Pinpoint the cell where the given text exists, returning its (x, y) midpoint coordinate. 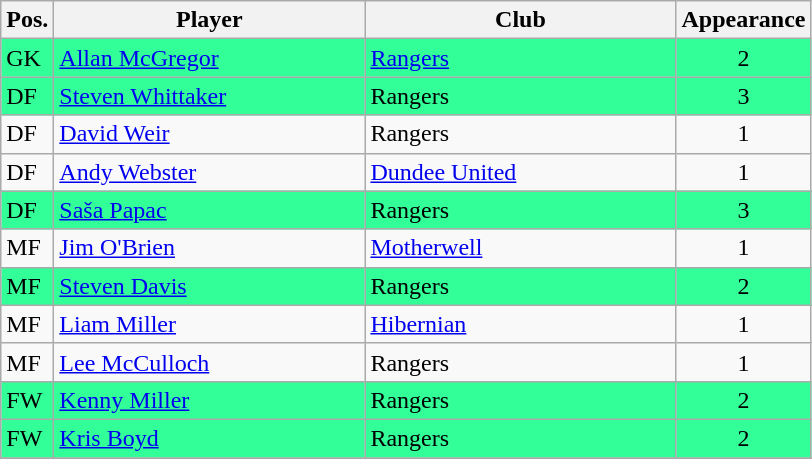
Pos. (28, 20)
Dundee United (520, 172)
Motherwell (520, 248)
Kris Boyd (210, 438)
Player (210, 20)
Steven Whittaker (210, 96)
Club (520, 20)
Jim O'Brien (210, 248)
Allan McGregor (210, 58)
Lee McCulloch (210, 362)
GK (28, 58)
Andy Webster (210, 172)
Saša Papac (210, 210)
Kenny Miller (210, 400)
Appearance (744, 20)
Hibernian (520, 324)
Steven Davis (210, 286)
Liam Miller (210, 324)
David Weir (210, 134)
